Locate the cell with the specified text and output its [x, y] center coordinate. 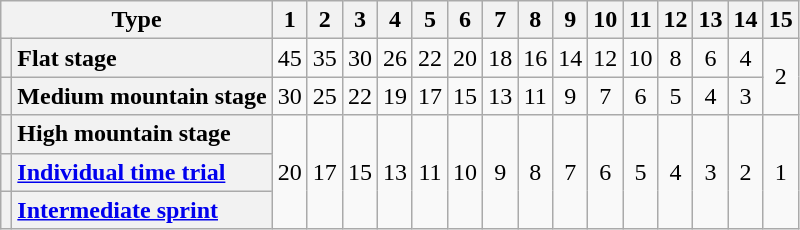
16 [536, 58]
High mountain stage [142, 134]
Intermediate sprint [142, 210]
35 [324, 58]
Type [136, 20]
Medium mountain stage [142, 96]
18 [500, 58]
Flat stage [142, 58]
19 [394, 96]
Individual time trial [142, 172]
26 [394, 58]
25 [324, 96]
45 [290, 58]
